For the text-containing cell, return its midpoint in [x, y] coordinate format. 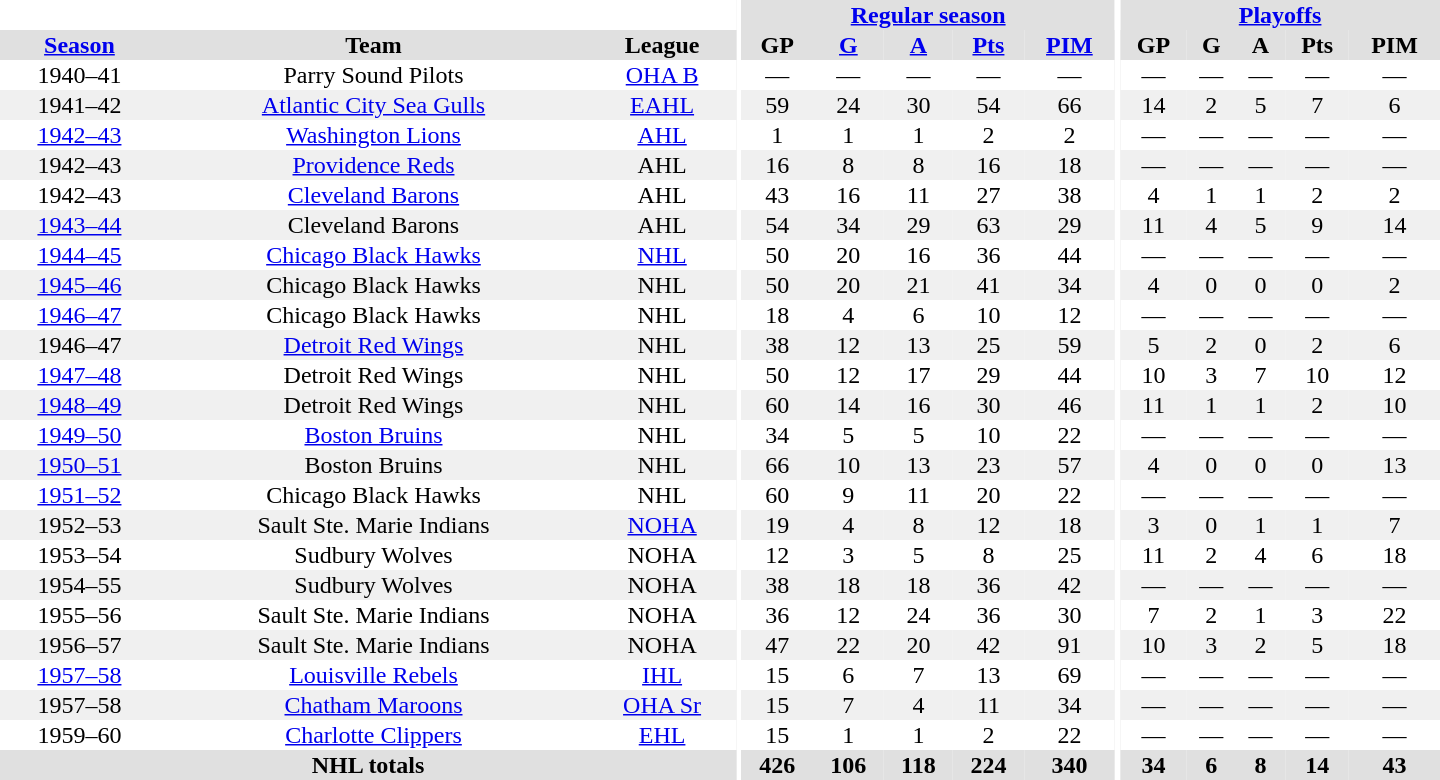
57 [1070, 465]
Chatham Maroons [374, 705]
63 [988, 225]
1956–57 [80, 645]
1945–46 [80, 285]
340 [1070, 765]
EHL [662, 735]
19 [778, 525]
Washington Lions [374, 135]
1951–52 [80, 495]
Regular season [928, 15]
69 [1070, 675]
Season [80, 45]
1955–56 [80, 615]
Providence Reds [374, 165]
Playoffs [1280, 15]
League [662, 45]
1941–42 [80, 105]
OHA B [662, 75]
1950–51 [80, 465]
Louisville Rebels [374, 675]
1952–53 [80, 525]
1948–49 [80, 405]
118 [918, 765]
23 [988, 465]
IHL [662, 675]
1954–55 [80, 585]
91 [1070, 645]
NHL totals [368, 765]
Atlantic City Sea Gulls [374, 105]
Parry Sound Pilots [374, 75]
1949–50 [80, 435]
EAHL [662, 105]
1940–41 [80, 75]
1947–48 [80, 375]
47 [778, 645]
46 [1070, 405]
27 [988, 195]
1953–54 [80, 555]
1959–60 [80, 735]
Team [374, 45]
17 [918, 375]
OHA Sr [662, 705]
21 [918, 285]
1943–44 [80, 225]
106 [848, 765]
1944–45 [80, 255]
426 [778, 765]
Charlotte Clippers [374, 735]
41 [988, 285]
224 [988, 765]
